Return [X, Y] of the center of cell containing provided text 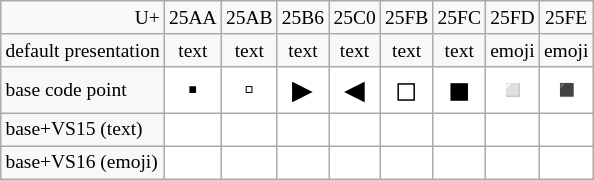
◼ [460, 90]
base+VS15 (text) [83, 130]
25AB [249, 18]
▶ [303, 90]
◻ [406, 90]
▫ [249, 90]
◾ [566, 90]
25FD [513, 18]
25B6 [303, 18]
U+ [83, 18]
base code point [83, 90]
◽ [513, 90]
25C0 [355, 18]
▪ [192, 90]
◀ [355, 90]
base+VS16 (emoji) [83, 162]
25FE [566, 18]
25FB [406, 18]
25FC [460, 18]
default presentation [83, 50]
25AA [192, 18]
